Provide the [x, y] coordinate of the cell's center where the given text is located.  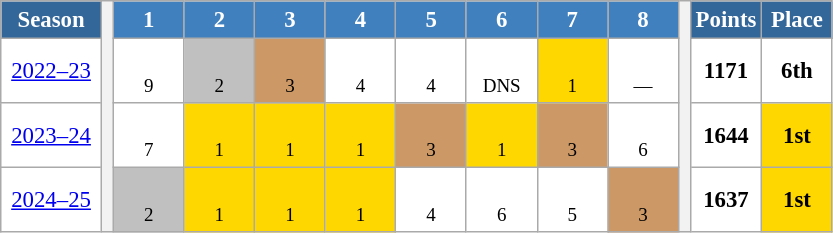
2023–24 [52, 136]
— [644, 72]
1644 [726, 136]
8 [644, 20]
Place [798, 20]
2024–25 [52, 200]
1637 [726, 200]
Points [726, 20]
1171 [726, 72]
DNS [502, 72]
9 [148, 72]
2022–23 [52, 72]
6th [798, 72]
Season [52, 20]
